Identify which cell holds the provided text, then report its (X, Y) central coordinate. 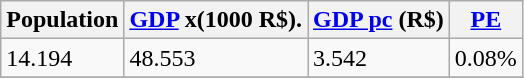
PE (486, 20)
GDP pc (R$) (379, 20)
Population (62, 20)
3.542 (379, 58)
0.08% (486, 58)
GDP x(1000 R$). (216, 20)
48.553 (216, 58)
14.194 (62, 58)
